Return [x, y] of the center of cell containing provided text 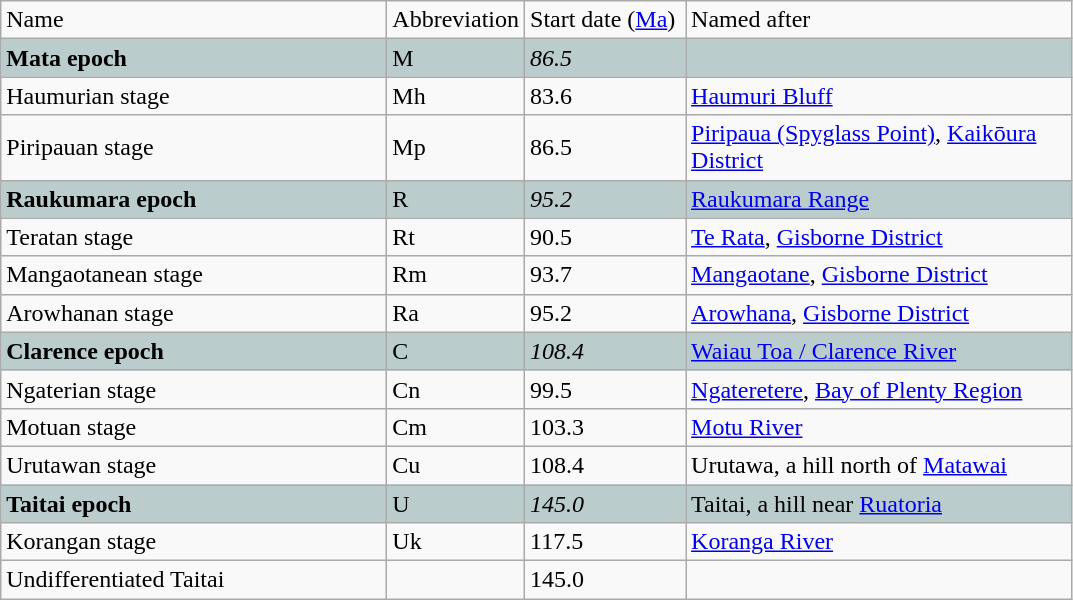
Korangan stage [194, 542]
Taitai, a hill near Ruatoria [879, 503]
Raukumara epoch [194, 199]
Koranga River [879, 542]
Named after [879, 20]
Haumurian stage [194, 96]
U [456, 503]
Uk [456, 542]
Undifferentiated Taitai [194, 580]
Cn [456, 389]
Urutawa, a hill north of Matawai [879, 465]
Mangaotanean stage [194, 275]
90.5 [606, 237]
Cu [456, 465]
Raukumara Range [879, 199]
Motuan stage [194, 427]
Teratan stage [194, 237]
Mata epoch [194, 58]
83.6 [606, 96]
Te Rata, Gisborne District [879, 237]
99.5 [606, 389]
Piripauan stage [194, 148]
Mp [456, 148]
Clarence epoch [194, 351]
Piripaua (Spyglass Point), Kaikōura District [879, 148]
Start date (Ma) [606, 20]
Waiau Toa / Clarence River [879, 351]
Rt [456, 237]
C [456, 351]
R [456, 199]
Name [194, 20]
Haumuri Bluff [879, 96]
Urutawan stage [194, 465]
Motu River [879, 427]
Cm [456, 427]
Mangaotane, Gisborne District [879, 275]
Mh [456, 96]
103.3 [606, 427]
93.7 [606, 275]
Ngateretere, Bay of Plenty Region [879, 389]
117.5 [606, 542]
Arowhana, Gisborne District [879, 313]
Ngaterian stage [194, 389]
Rm [456, 275]
Arowhanan stage [194, 313]
Ra [456, 313]
M [456, 58]
Taitai epoch [194, 503]
Abbreviation [456, 20]
